Locate the cell with the specified text and output its (X, Y) center coordinate. 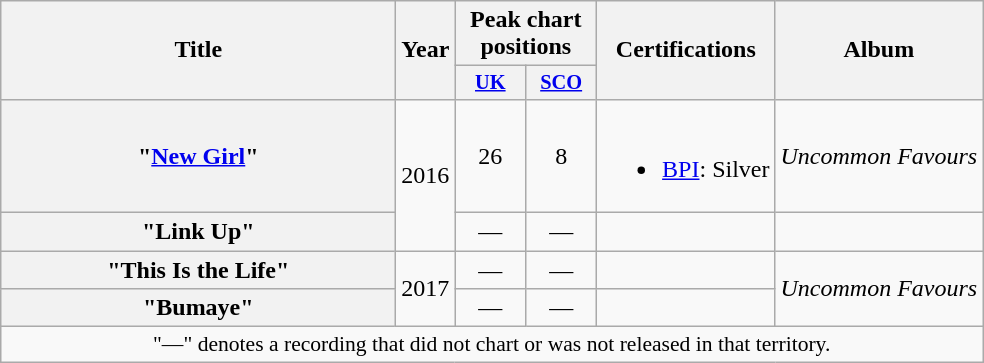
Album (879, 50)
BPI: Silver (686, 156)
Year (426, 50)
"This Is the Life" (198, 270)
UK (490, 83)
Certifications (686, 50)
Peak chart positions (526, 34)
2016 (426, 174)
2017 (426, 289)
"New Girl" (198, 156)
SCO (562, 83)
"—" denotes a recording that did not chart or was not released in that territory. (492, 345)
"Bumaye" (198, 308)
8 (562, 156)
Title (198, 50)
26 (490, 156)
"Link Up" (198, 232)
